Pinpoint the cell where the given text exists, returning its [X, Y] midpoint coordinate. 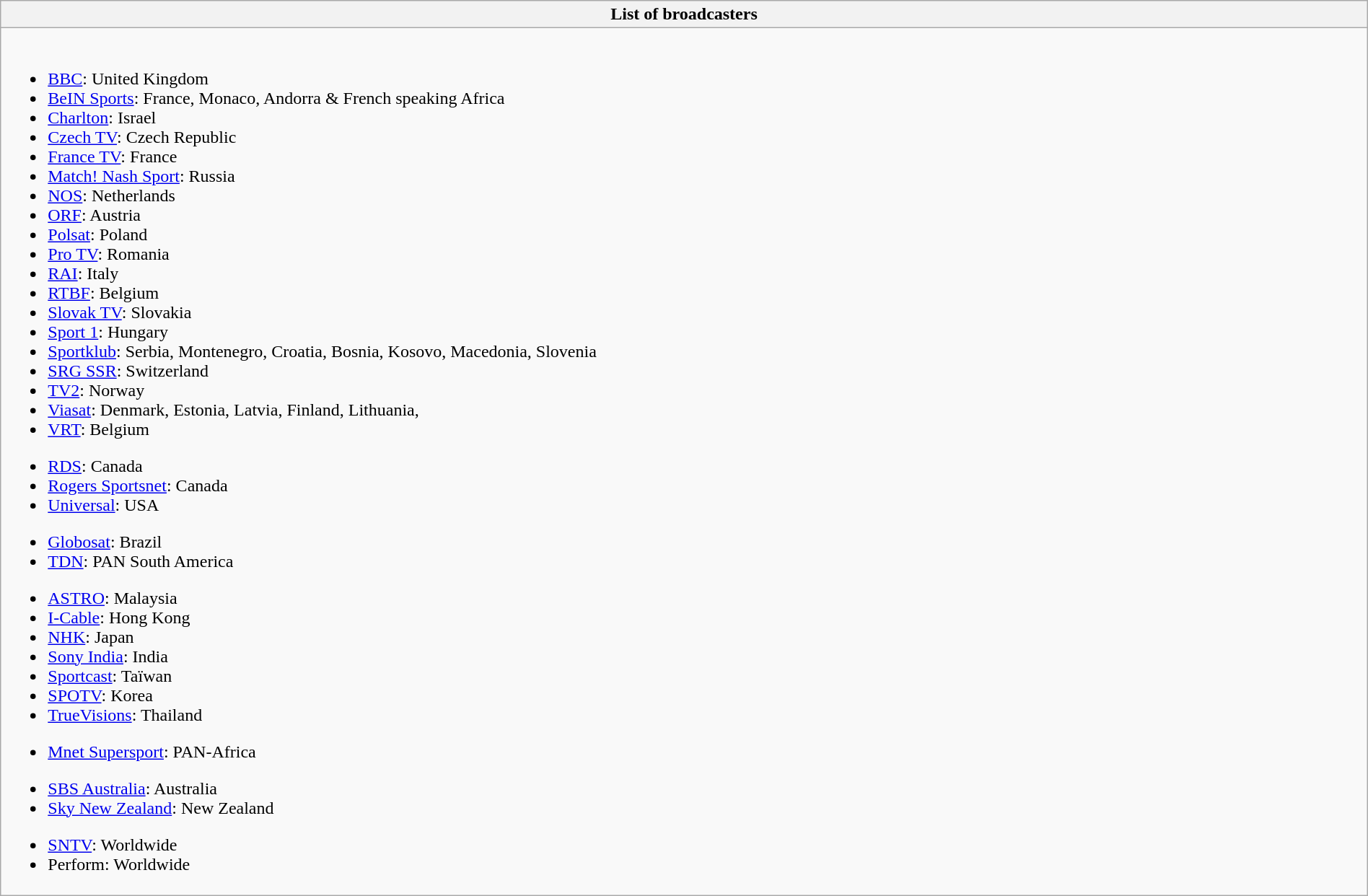
List of broadcasters [684, 14]
